Return the [X, Y] coordinate for the center point of the cell that contains the specified text.  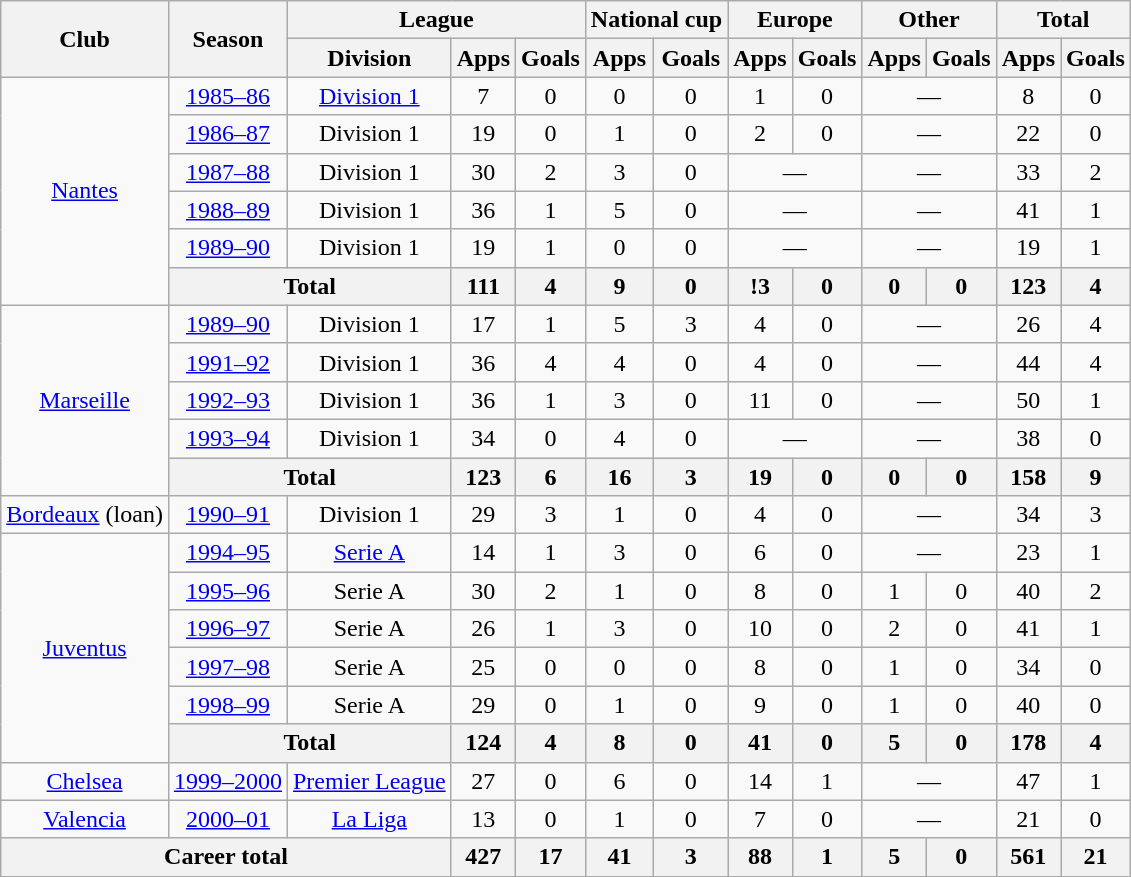
88 [760, 857]
47 [1028, 781]
Career total [226, 857]
561 [1028, 857]
13 [483, 819]
2000–01 [228, 819]
178 [1028, 743]
1992–93 [228, 400]
1996–97 [228, 629]
Club [85, 39]
1986–87 [228, 134]
Other [929, 20]
League [436, 20]
11 [760, 400]
1991–92 [228, 362]
Nantes [85, 191]
La Liga [369, 819]
Valencia [85, 819]
1998–99 [228, 705]
38 [1028, 438]
1999–2000 [228, 781]
27 [483, 781]
1997–98 [228, 667]
1990–91 [228, 515]
16 [619, 477]
1993–94 [228, 438]
1995–96 [228, 591]
Bordeaux (loan) [85, 515]
1987–88 [228, 172]
44 [1028, 362]
22 [1028, 134]
1988–89 [228, 210]
Premier League [369, 781]
50 [1028, 400]
Season [228, 39]
25 [483, 667]
1985–86 [228, 96]
1994–95 [228, 553]
Marseille [85, 400]
158 [1028, 477]
427 [483, 857]
33 [1028, 172]
111 [483, 286]
Chelsea [85, 781]
10 [760, 629]
124 [483, 743]
Division [369, 58]
23 [1028, 553]
Europe [795, 20]
Juventus [85, 648]
!3 [760, 286]
National cup [656, 20]
